Detect which cell encompasses the target text, then output its [X, Y] center coordinate. 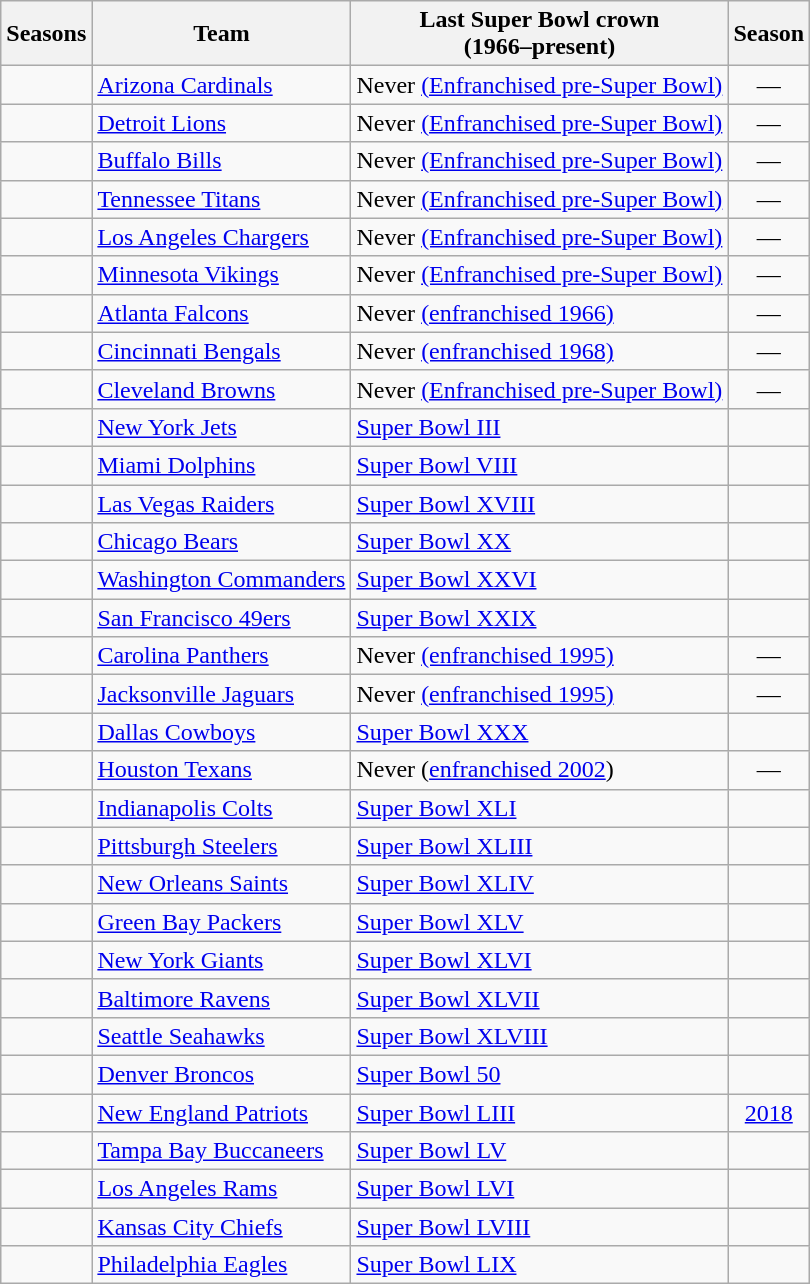
Washington Commanders [222, 580]
Super Bowl XLVIII [540, 1036]
Super Bowl III [540, 427]
2018 [769, 1113]
Buffalo Bills [222, 161]
Super Bowl XXX [540, 732]
Super Bowl LIX [540, 1265]
New England Patriots [222, 1113]
New York Jets [222, 427]
Team [222, 34]
Las Vegas Raiders [222, 503]
Super Bowl XLI [540, 808]
Super Bowl XVIII [540, 503]
Baltimore Ravens [222, 998]
Super Bowl VIII [540, 465]
Green Bay Packers [222, 922]
Super Bowl LVI [540, 1189]
Chicago Bears [222, 542]
San Francisco 49ers [222, 618]
Never (enfranchised 1966) [540, 313]
Detroit Lions [222, 123]
Miami Dolphins [222, 465]
Tennessee Titans [222, 199]
Never (enfranchised 1968) [540, 351]
Pittsburgh Steelers [222, 846]
Arizona Cardinals [222, 85]
New Orleans Saints [222, 884]
Minnesota Vikings [222, 275]
Super Bowl XXVI [540, 580]
Philadelphia Eagles [222, 1265]
Super Bowl XLVII [540, 998]
Super Bowl LV [540, 1151]
Tampa Bay Buccaneers [222, 1151]
Atlanta Falcons [222, 313]
Houston Texans [222, 770]
Seasons [46, 34]
Super Bowl LVIII [540, 1227]
Super Bowl XLIII [540, 846]
Los Angeles Chargers [222, 237]
Los Angeles Rams [222, 1189]
Super Bowl LIII [540, 1113]
Super Bowl XX [540, 542]
Carolina Panthers [222, 656]
Indianapolis Colts [222, 808]
New York Giants [222, 960]
Denver Broncos [222, 1074]
Super Bowl XXIX [540, 618]
Super Bowl XLVI [540, 960]
Super Bowl XLV [540, 922]
Super Bowl XLIV [540, 884]
Season [769, 34]
Super Bowl 50 [540, 1074]
Dallas Cowboys [222, 732]
Cleveland Browns [222, 389]
Cincinnati Bengals [222, 351]
Never (enfranchised 2002) [540, 770]
Kansas City Chiefs [222, 1227]
Jacksonville Jaguars [222, 694]
Last Super Bowl crown (1966–present) [540, 34]
Seattle Seahawks [222, 1036]
